From the cell containing the given text, extract its center point as (X, Y) coordinate. 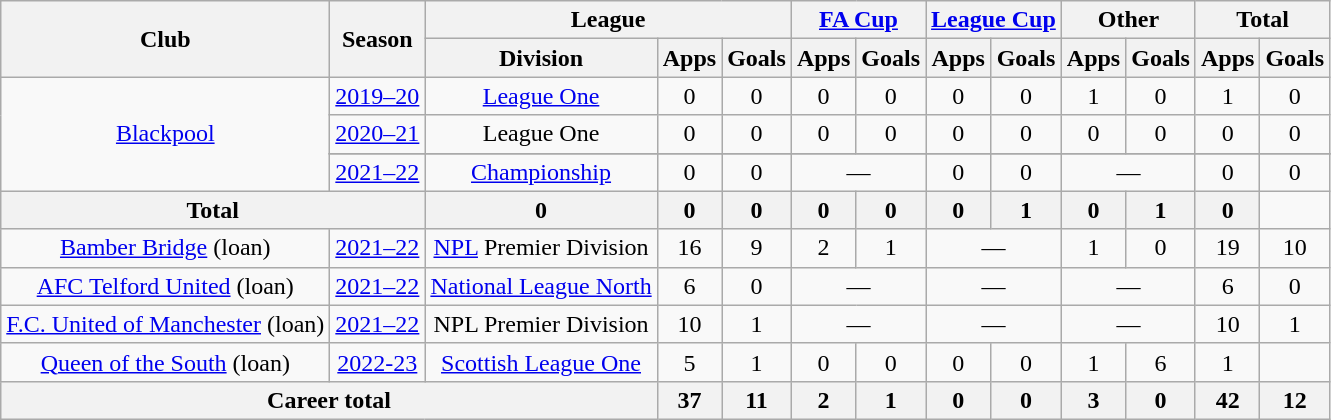
2019–20 (378, 96)
Other (1128, 20)
National League North (541, 286)
Division (541, 58)
League Cup (994, 20)
FA Cup (858, 20)
Career total (329, 400)
F.C. United of Manchester (loan) (166, 324)
19 (1227, 248)
11 (757, 400)
Queen of the South (loan) (166, 362)
9 (757, 248)
12 (1295, 400)
Club (166, 39)
AFC Telford United (loan) (166, 286)
5 (689, 362)
Scottish League One (541, 362)
Season (378, 39)
2022-23 (378, 362)
3 (1093, 400)
League (608, 20)
Championship (541, 172)
Blackpool (166, 134)
16 (689, 248)
2020–21 (378, 134)
42 (1227, 400)
37 (689, 400)
Bamber Bridge (loan) (166, 248)
